Identify which cell holds the provided text, then report its [x, y] central coordinate. 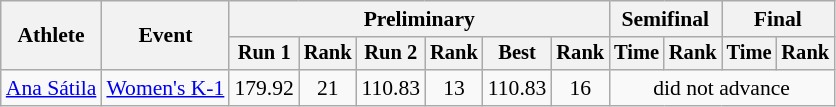
Semifinal [665, 19]
Ana Sátila [52, 88]
Best [518, 54]
179.92 [264, 88]
Event [165, 36]
Final [778, 19]
13 [454, 88]
did not advance [722, 88]
Run 1 [264, 54]
Women's K-1 [165, 88]
Run 2 [390, 54]
Preliminary [419, 19]
16 [580, 88]
21 [328, 88]
Athlete [52, 36]
